Locate the cell with the specified text and output its (x, y) center coordinate. 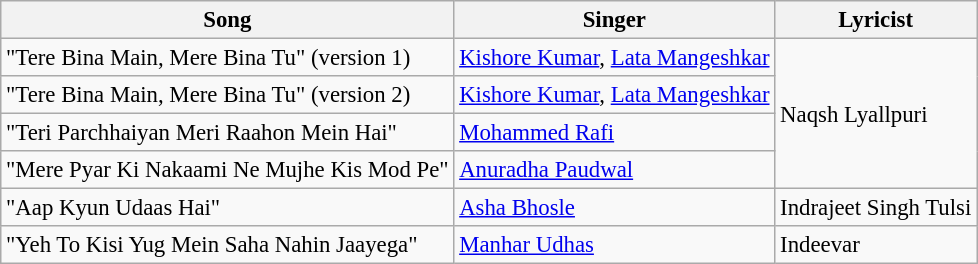
"Teri Parchhaiyan Meri Raahon Mein Hai" (228, 133)
Asha Bhosle (614, 208)
"Tere Bina Main, Mere Bina Tu" (version 1) (228, 58)
Song (228, 20)
Manhar Udhas (614, 245)
Naqsh Lyallpuri (876, 114)
"Aap Kyun Udaas Hai" (228, 208)
Indeevar (876, 245)
"Tere Bina Main, Mere Bina Tu" (version 2) (228, 95)
Anuradha Paudwal (614, 170)
"Yeh To Kisi Yug Mein Saha Nahin Jaayega" (228, 245)
"Mere Pyar Ki Nakaami Ne Mujhe Kis Mod Pe" (228, 170)
Mohammed Rafi (614, 133)
Indrajeet Singh Tulsi (876, 208)
Singer (614, 20)
Lyricist (876, 20)
